Pinpoint the cell where the given text exists, returning its [x, y] midpoint coordinate. 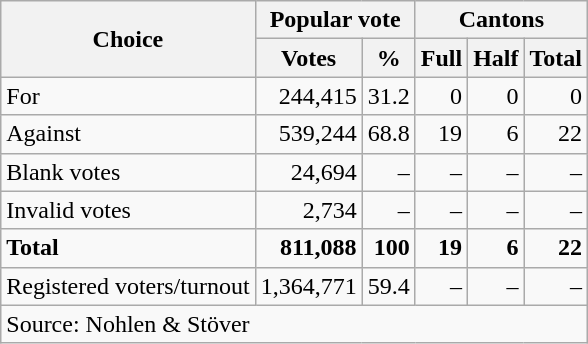
% [388, 58]
100 [388, 248]
1,364,771 [308, 286]
811,088 [308, 248]
Full [441, 58]
244,415 [308, 96]
Source: Nohlen & Stöver [294, 324]
59.4 [388, 286]
68.8 [388, 134]
Registered voters/turnout [128, 286]
Cantons [501, 20]
Blank votes [128, 172]
Against [128, 134]
2,734 [308, 210]
24,694 [308, 172]
Votes [308, 58]
31.2 [388, 96]
Invalid votes [128, 210]
Half [496, 58]
Popular vote [335, 20]
For [128, 96]
539,244 [308, 134]
Choice [128, 39]
